Search for the cell housing the specified text and yield its [X, Y] center coordinate. 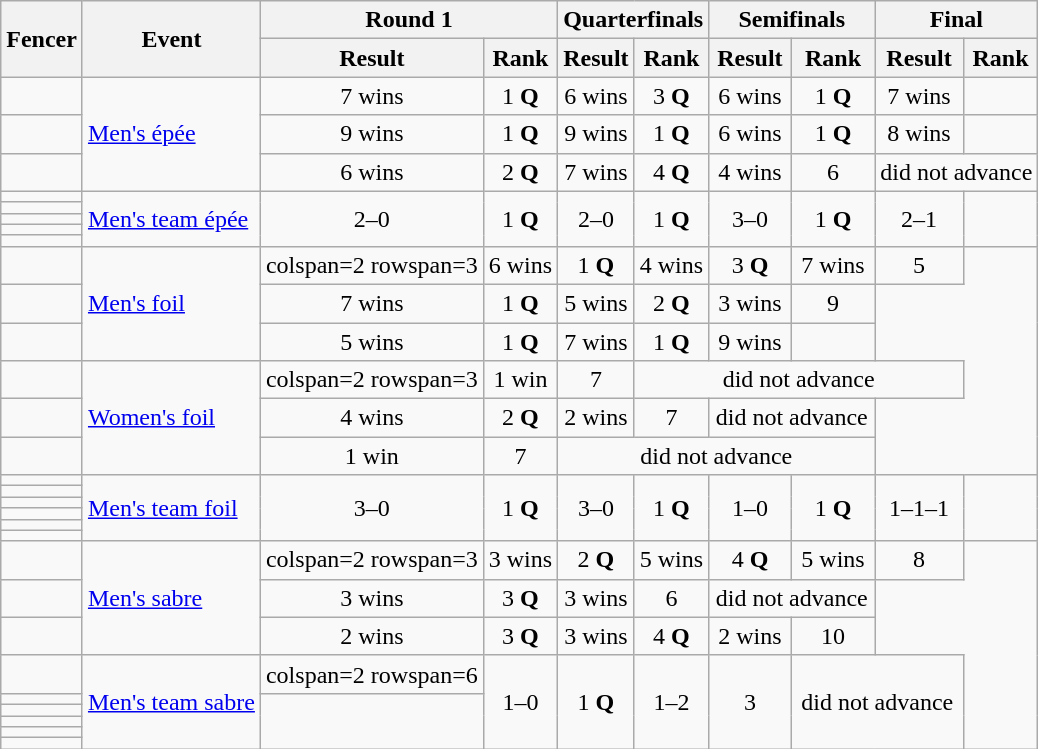
1–1–1 [919, 508]
Semifinals [792, 20]
Fencer [42, 39]
Men's épée [171, 134]
2–1 [919, 218]
Men's team sabre [171, 702]
10 [833, 636]
8 wins [919, 134]
8 [919, 560]
5 [919, 265]
1–2 [672, 702]
3 [750, 702]
Quarterfinals [634, 20]
Men's foil [171, 303]
Men's sabre [171, 598]
colspan=2 rowspan=6 [372, 674]
Men's team épée [171, 218]
Final [956, 20]
Men's team foil [171, 508]
9 [833, 303]
Event [171, 39]
Round 1 [408, 20]
Women's foil [171, 418]
